Locate the cell with the specified text and output its [x, y] center coordinate. 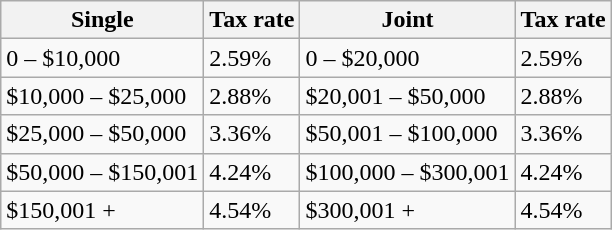
Single [102, 20]
$10,000 – $25,000 [102, 96]
$50,001 – $100,000 [408, 134]
$25,000 – $50,000 [102, 134]
$50,000 – $150,001 [102, 172]
$150,001 + [102, 210]
0 – $10,000 [102, 58]
$300,001 + [408, 210]
Joint [408, 20]
$100,000 – $300,001 [408, 172]
0 – $20,000 [408, 58]
$20,001 – $50,000 [408, 96]
